From the cell containing the given text, extract its center point as (X, Y) coordinate. 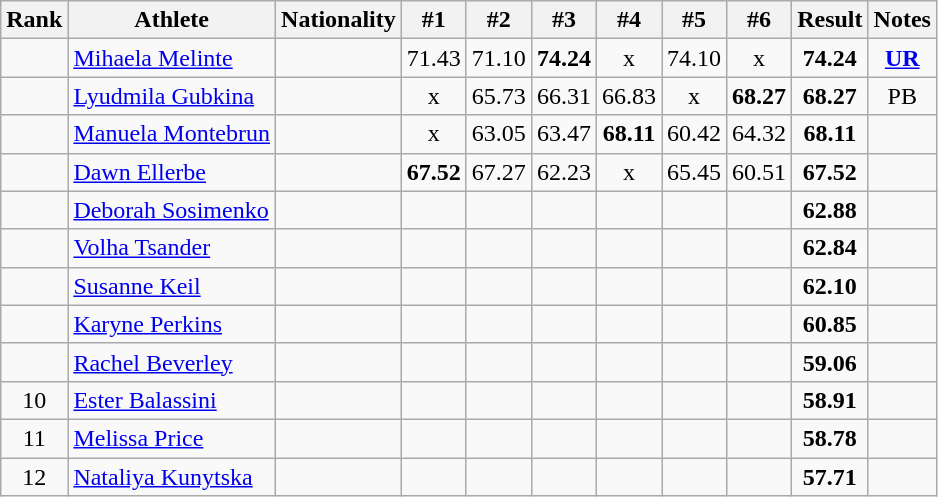
Lyudmila Gubkina (172, 96)
57.71 (830, 477)
Rank (34, 20)
67.27 (498, 172)
71.10 (498, 58)
#2 (498, 20)
74.10 (694, 58)
11 (34, 438)
#6 (760, 20)
Nationality (339, 20)
60.85 (830, 324)
#1 (434, 20)
71.43 (434, 58)
Athlete (172, 20)
12 (34, 477)
65.73 (498, 96)
UR (902, 58)
#5 (694, 20)
10 (34, 400)
Melissa Price (172, 438)
Deborah Sosimenko (172, 210)
59.06 (830, 362)
66.83 (628, 96)
Nataliya Kunytska (172, 477)
60.42 (694, 134)
Volha Tsander (172, 248)
58.91 (830, 400)
58.78 (830, 438)
Notes (902, 20)
Susanne Keil (172, 286)
Karyne Perkins (172, 324)
PB (902, 96)
63.05 (498, 134)
65.45 (694, 172)
Ester Balassini (172, 400)
62.84 (830, 248)
Result (830, 20)
63.47 (564, 134)
Manuela Montebrun (172, 134)
64.32 (760, 134)
60.51 (760, 172)
Rachel Beverley (172, 362)
62.88 (830, 210)
66.31 (564, 96)
Mihaela Melinte (172, 58)
62.10 (830, 286)
62.23 (564, 172)
#4 (628, 20)
#3 (564, 20)
Dawn Ellerbe (172, 172)
